Find where the given text appears and provide that cell's center as [X, Y] coordinate. 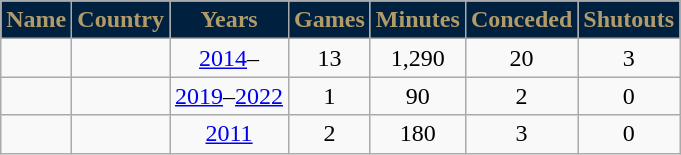
20 [521, 58]
13 [330, 58]
2014– [230, 58]
2011 [230, 134]
Years [230, 20]
90 [418, 96]
180 [418, 134]
Minutes [418, 20]
Name [36, 20]
Games [330, 20]
1,290 [418, 58]
1 [330, 96]
Country [121, 20]
2019–2022 [230, 96]
Conceded [521, 20]
Shutouts [629, 20]
